Provide the (x, y) coordinate of the cell's center where the given text is located.  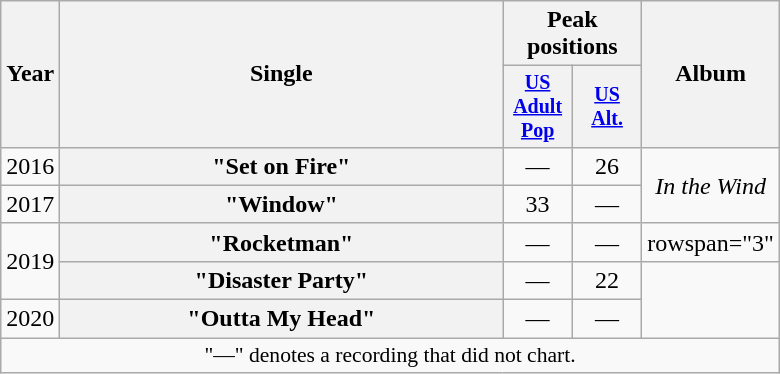
2020 (30, 319)
In the Wind (711, 185)
USAlt. (606, 106)
"Rocketman" (282, 242)
"—" denotes a recording that did not chart. (390, 356)
2019 (30, 261)
"Outta My Head" (282, 319)
Album (711, 74)
Peak positions (572, 34)
33 (538, 204)
26 (606, 166)
22 (606, 280)
Year (30, 74)
rowspan="3" (711, 242)
"Disaster Party" (282, 280)
2017 (30, 204)
"Set on Fire" (282, 166)
USAdultPop (538, 106)
"Window" (282, 204)
2016 (30, 166)
Single (282, 74)
